Output the (x, y) coordinate of the center of the cell containing the given text.  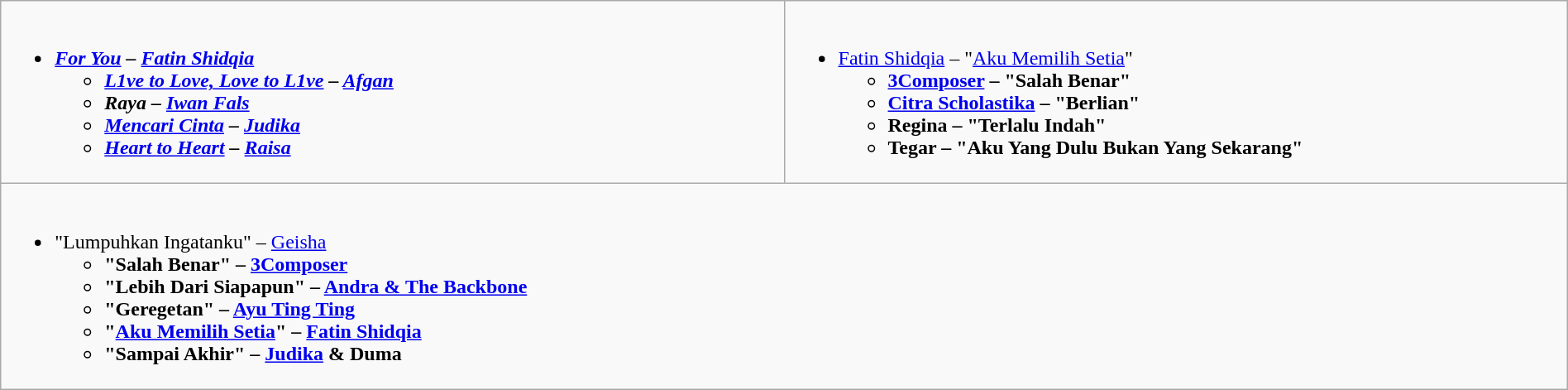
For You – Fatin ShidqiaL1ve to Love, Love to L1ve – AfganRaya – Iwan FalsMencari Cinta – JudikaHeart to Heart – Raisa (392, 93)
